From the cell containing the given text, extract its center point as (X, Y) coordinate. 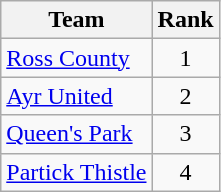
Ayr United (76, 96)
4 (186, 172)
Team (76, 20)
Ross County (76, 58)
Queen's Park (76, 134)
2 (186, 96)
Partick Thistle (76, 172)
1 (186, 58)
3 (186, 134)
Rank (186, 20)
